For the text-containing cell, return its midpoint in [X, Y] coordinate format. 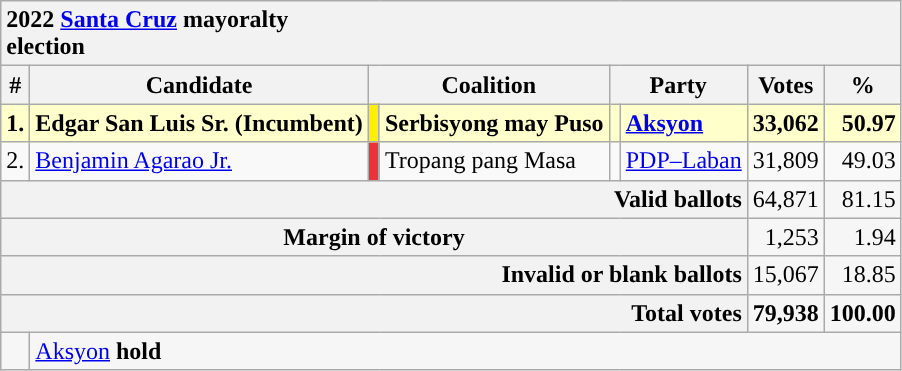
Margin of victory [374, 237]
Tropang pang Masa [494, 161]
31,809 [786, 161]
15,067 [786, 275]
2. [16, 161]
100.00 [862, 313]
Coalition [488, 85]
Candidate [200, 85]
64,871 [786, 199]
1,253 [786, 237]
Party [678, 85]
Valid ballots [374, 199]
Serbisyong may Puso [494, 123]
33,062 [786, 123]
# [16, 85]
79,938 [786, 313]
81.15 [862, 199]
Aksyon hold [466, 351]
1. [16, 123]
% [862, 85]
1.94 [862, 237]
Total votes [374, 313]
18.85 [862, 275]
2022 Santa Cruz mayoraltyelection [452, 34]
Edgar San Luis Sr. (Incumbent) [200, 123]
Votes [786, 85]
50.97 [862, 123]
Benjamin Agarao Jr. [200, 161]
Invalid or blank ballots [374, 275]
Aksyon [684, 123]
PDP–Laban [684, 161]
49.03 [862, 161]
